Determine the (X, Y) coordinate at the center of the cell enclosing the given text.  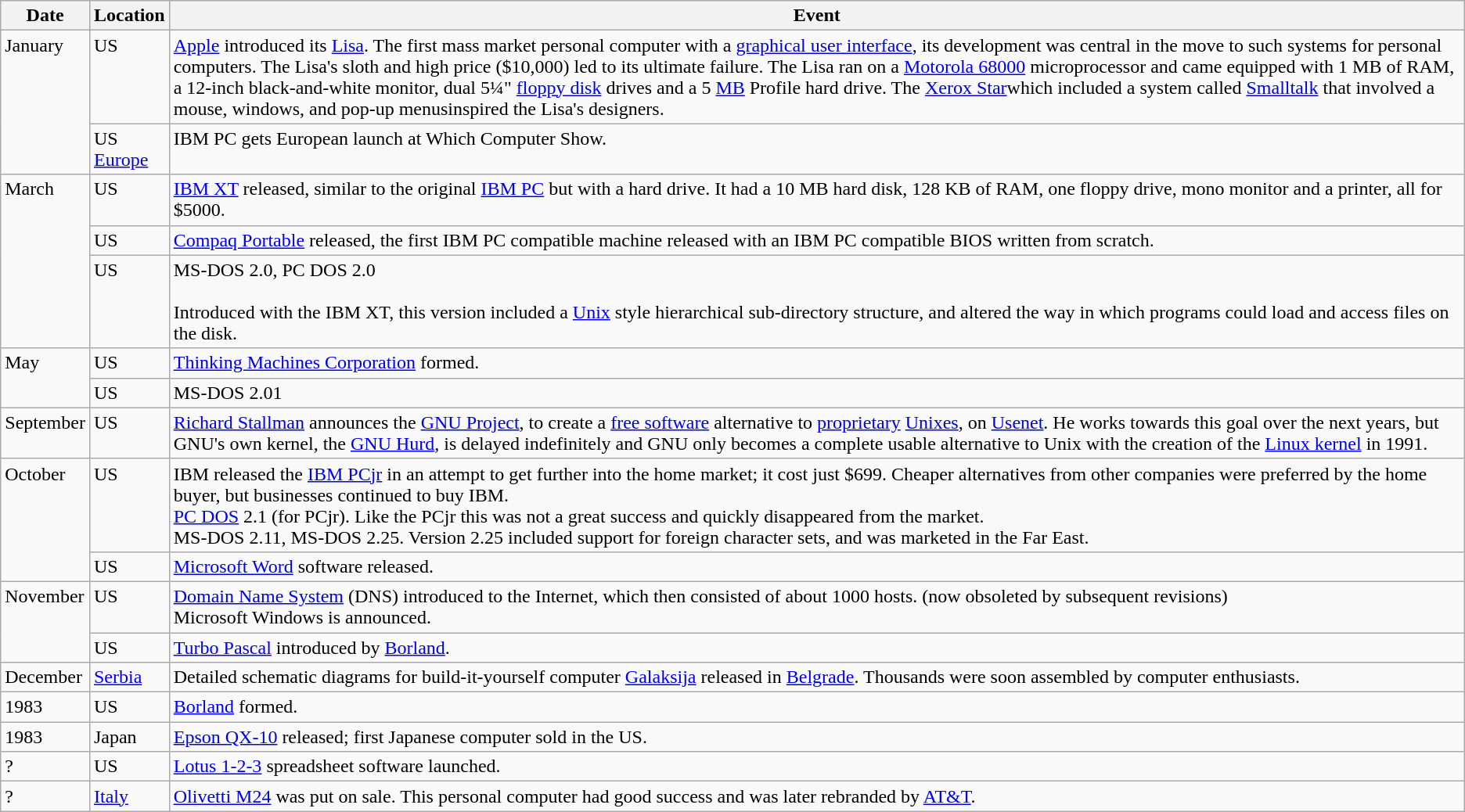
Olivetti M24 was put on sale. This personal computer had good success and was later rebranded by AT&T. (817, 796)
November (45, 621)
IBM PC gets European launch at Which Computer Show. (817, 149)
Compaq Portable released, the first IBM PC compatible machine released with an IBM PC compatible BIOS written from scratch. (817, 240)
MS-DOS 2.01 (817, 393)
Lotus 1-2-3 spreadsheet software launched. (817, 767)
Borland formed. (817, 707)
Turbo Pascal introduced by Borland. (817, 647)
December (45, 677)
USEurope (129, 149)
May (45, 378)
Date (45, 16)
Epson QX-10 released; first Japanese computer sold in the US. (817, 737)
Microsoft Word software released. (817, 566)
Italy (129, 796)
January (45, 102)
October (45, 519)
Event (817, 16)
March (45, 261)
September (45, 433)
Japan (129, 737)
Thinking Machines Corporation formed. (817, 363)
Detailed schematic diagrams for build-it-yourself computer Galaksija released in Belgrade. Thousands were soon assembled by computer enthusiasts. (817, 677)
Serbia (129, 677)
Location (129, 16)
